Return [x, y] of the center of cell containing provided text 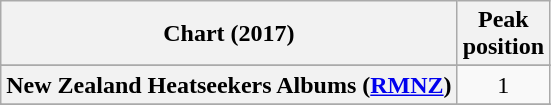
New Zealand Heatseekers Albums (RMNZ) [229, 85]
Chart (2017) [229, 34]
1 [503, 85]
Peak position [503, 34]
